Find where the given text appears and provide that cell's center as [x, y] coordinate. 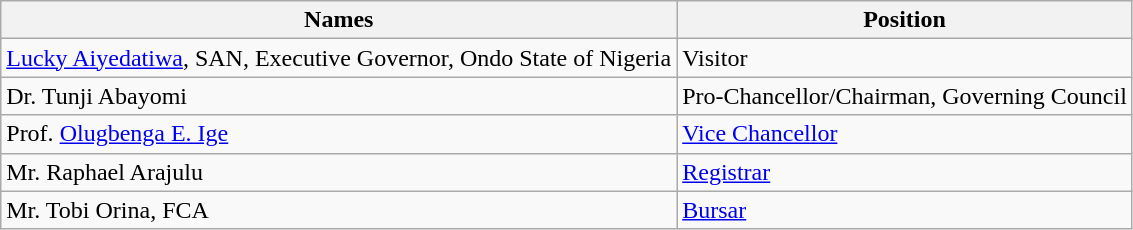
Bursar [905, 210]
Visitor [905, 58]
Prof. Olugbenga E. Ige [339, 134]
Dr. Tunji Abayomi [339, 96]
Mr. Raphael Arajulu [339, 172]
Registrar [905, 172]
Names [339, 20]
Position [905, 20]
Lucky Aiyedatiwa, SAN, Executive Governor, Ondo State of Nigeria [339, 58]
Pro-Chancellor/Chairman, Governing Council [905, 96]
Mr. Tobi Orina, FCA [339, 210]
Vice Chancellor [905, 134]
